Capture the cell that displays the provided text and extract its [X, Y] central coordinate. 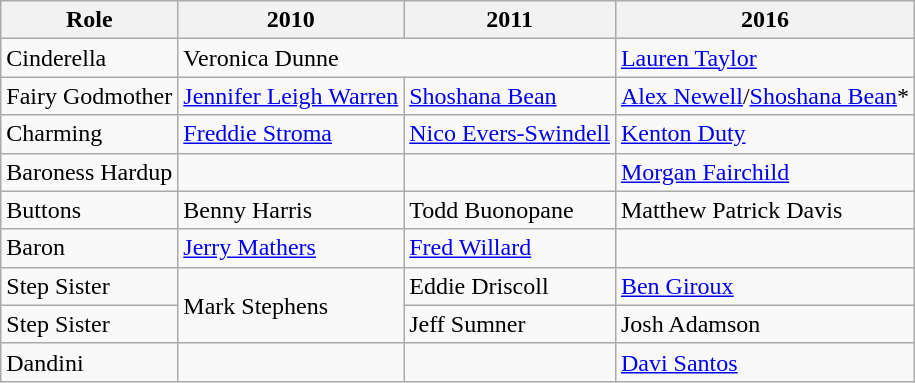
Benny Harris [291, 210]
Shoshana Bean [510, 96]
Josh Adamson [764, 324]
Lauren Taylor [764, 58]
Matthew Patrick Davis [764, 210]
Buttons [90, 210]
Mark Stephens [291, 305]
Morgan Fairchild [764, 172]
Ben Giroux [764, 286]
Freddie Stroma [291, 134]
Baron [90, 248]
Alex Newell/Shoshana Bean* [764, 96]
Davi Santos [764, 362]
Jennifer Leigh Warren [291, 96]
Todd Buonopane [510, 210]
2011 [510, 20]
Charming [90, 134]
Cinderella [90, 58]
Eddie Driscoll [510, 286]
Nico Evers-Swindell [510, 134]
Kenton Duty [764, 134]
Fred Willard [510, 248]
2016 [764, 20]
2010 [291, 20]
Veronica Dunne [397, 58]
Role [90, 20]
Dandini [90, 362]
Fairy Godmother [90, 96]
Jerry Mathers [291, 248]
Jeff Sumner [510, 324]
Baroness Hardup [90, 172]
